Find where the given text appears and provide that cell's center as (X, Y) coordinate. 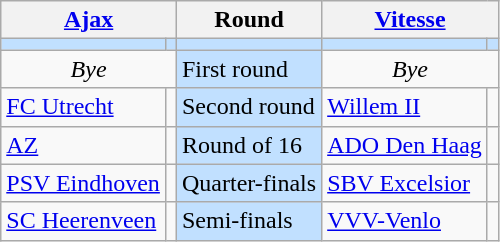
Ajax (89, 20)
AZ (84, 145)
PSV Eindhoven (84, 183)
First round (248, 69)
FC Utrecht (84, 107)
Semi-finals (248, 221)
Round (248, 20)
Round of 16 (248, 145)
VVV-Venlo (405, 221)
SC Heerenveen (84, 221)
Quarter-finals (248, 183)
ADO Den Haag (405, 145)
Vitesse (410, 20)
Second round (248, 107)
SBV Excelsior (405, 183)
Willem II (405, 107)
